Output the [X, Y] coordinate of the center of the cell containing the given text.  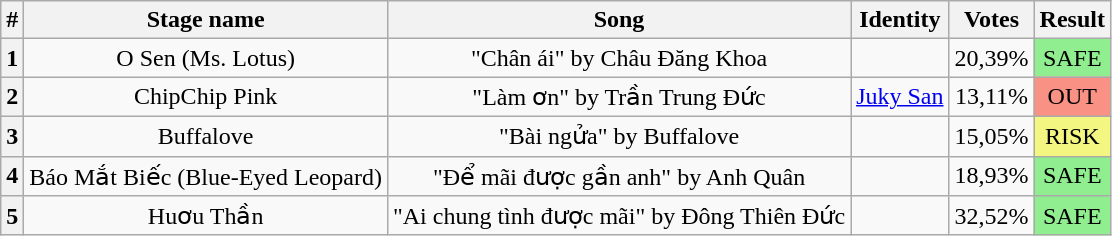
RISK [1072, 136]
ChipChip Pink [206, 97]
OUT [1072, 97]
5 [12, 216]
32,52% [992, 216]
# [12, 20]
18,93% [992, 176]
3 [12, 136]
Song [618, 20]
"Chân ái" by Châu Đăng Khoa [618, 58]
"Để mãi được gần anh" by Anh Quân [618, 176]
20,39% [992, 58]
Stage name [206, 20]
"Ai chung tình được mãi" by Đông Thiên Đức [618, 216]
Result [1072, 20]
"Bài ngửa" by Buffalove [618, 136]
2 [12, 97]
Identity [900, 20]
Buffalove [206, 136]
Báo Mắt Biếc (Blue-Eyed Leopard) [206, 176]
Juky San [900, 97]
1 [12, 58]
Huơu Thần [206, 216]
Votes [992, 20]
"Làm ơn" by Trần Trung Đức [618, 97]
15,05% [992, 136]
O Sen (Ms. Lotus) [206, 58]
13,11% [992, 97]
4 [12, 176]
